Pinpoint the cell where the given text exists, returning its [X, Y] midpoint coordinate. 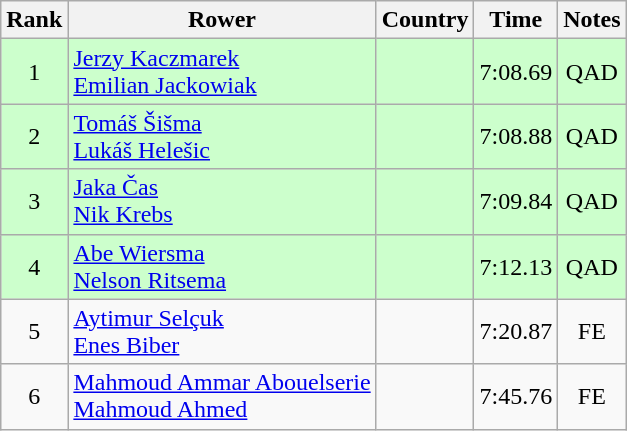
1 [34, 72]
Rower [222, 20]
7:08.88 [516, 136]
7:12.13 [516, 266]
7:08.69 [516, 72]
Tomáš ŠišmaLukáš Helešic [222, 136]
Country [425, 20]
Rank [34, 20]
7:09.84 [516, 202]
Abe WiersmaNelson Ritsema [222, 266]
4 [34, 266]
7:45.76 [516, 396]
Time [516, 20]
Jaka ČasNik Krebs [222, 202]
Mahmoud Ammar AbouelserieMahmoud Ahmed [222, 396]
Aytimur SelçukEnes Biber [222, 332]
6 [34, 396]
7:20.87 [516, 332]
Jerzy KaczmarekEmilian Jackowiak [222, 72]
2 [34, 136]
5 [34, 332]
Notes [592, 20]
3 [34, 202]
